Detect which cell encompasses the target text, then output its (X, Y) center coordinate. 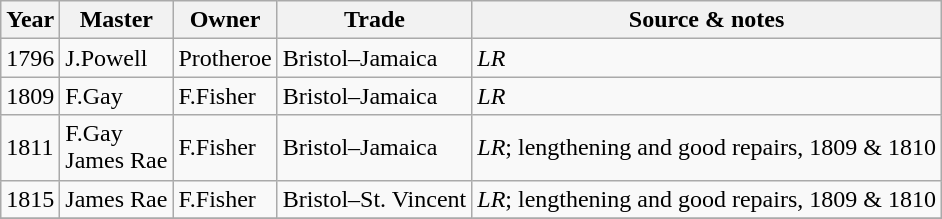
Master (116, 20)
1796 (30, 58)
Bristol–St. Vincent (374, 199)
Protheroe (225, 58)
James Rae (116, 199)
1815 (30, 199)
Year (30, 20)
J.Powell (116, 58)
1811 (30, 148)
Owner (225, 20)
Trade (374, 20)
Source & notes (707, 20)
1809 (30, 96)
F.Gay (116, 96)
F.GayJames Rae (116, 148)
